Pinpoint the cell where the given text exists, returning its (x, y) midpoint coordinate. 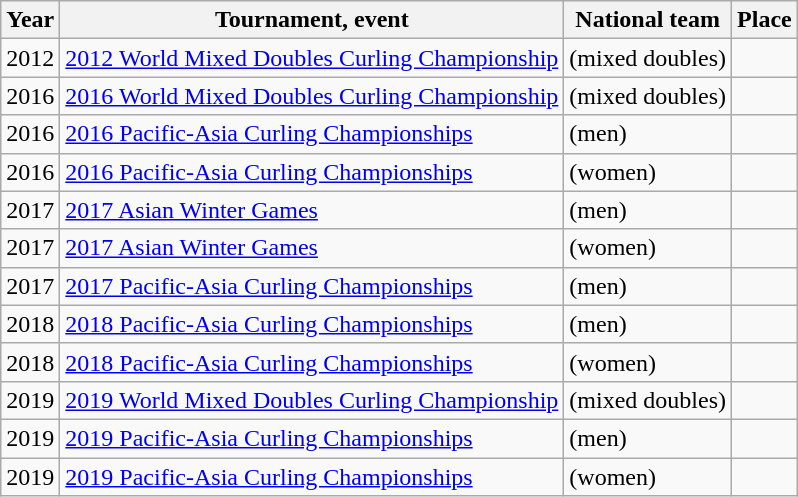
2012 World Mixed Doubles Curling Championship (312, 58)
National team (648, 20)
2016 World Mixed Doubles Curling Championship (312, 96)
2012 (30, 58)
2019 World Mixed Doubles Curling Championship (312, 400)
2017 Pacific-Asia Curling Championships (312, 286)
Year (30, 20)
Place (765, 20)
Tournament, event (312, 20)
